Find where the given text appears and provide that cell's center as [x, y] coordinate. 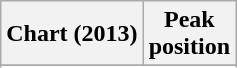
Peakposition [189, 34]
Chart (2013) [72, 34]
